Return (X, Y) of the center of cell containing provided text 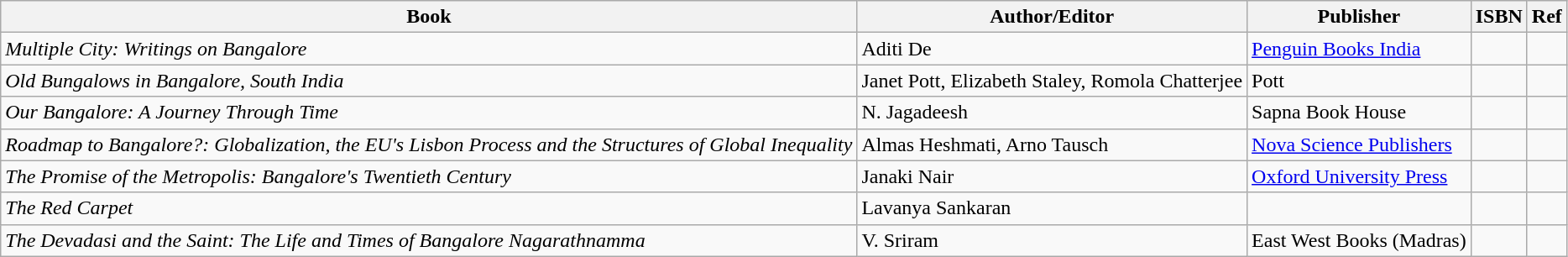
Pott (1360, 81)
Janaki Nair (1053, 176)
The Red Carpet (429, 208)
Almas Heshmati, Arno Tausch (1053, 144)
Nova Science Publishers (1360, 144)
The Devadasi and the Saint: The Life and Times of Bangalore Nagarathnamma (429, 240)
Lavanya Sankaran (1053, 208)
Our Bangalore: A Journey Through Time (429, 113)
The Promise of the Metropolis: Bangalore's Twentieth Century (429, 176)
Roadmap to Bangalore?: Globalization, the EU's Lisbon Process and the Structures of Global Inequality (429, 144)
V. Sriram (1053, 240)
East West Books (Madras) (1360, 240)
Publisher (1360, 17)
Multiple City: Writings on Bangalore (429, 49)
Old Bungalows in Bangalore, South India (429, 81)
Author/Editor (1053, 17)
Sapna Book House (1360, 113)
ISBN (1499, 17)
N. Jagadeesh (1053, 113)
Oxford University Press (1360, 176)
Book (429, 17)
Penguin Books India (1360, 49)
Janet Pott, Elizabeth Staley, Romola Chatterjee (1053, 81)
Aditi De (1053, 49)
Ref (1546, 17)
